Identify which cell holds the provided text, then report its (X, Y) central coordinate. 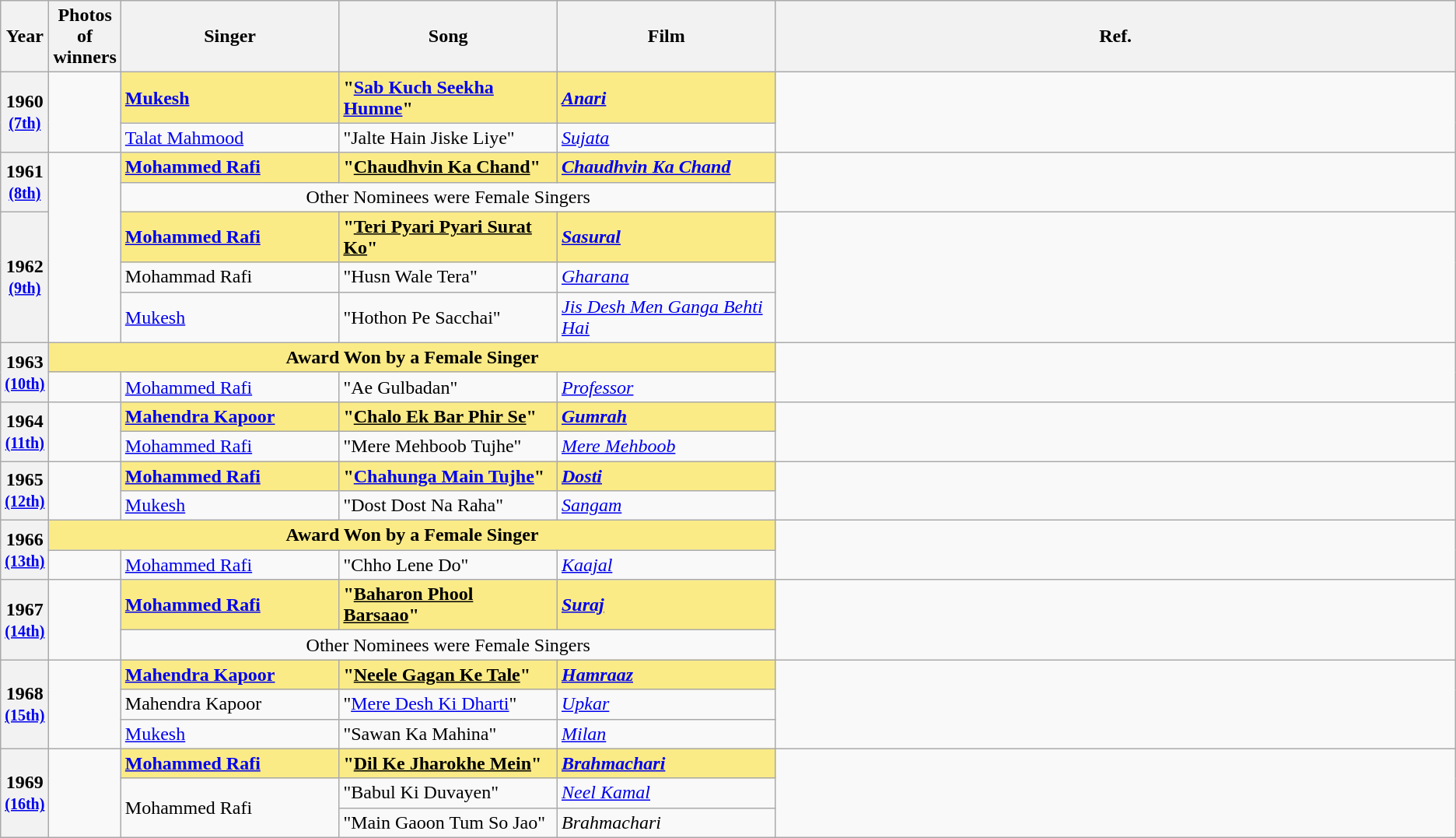
"Mere Mehboob Tujhe" (448, 446)
Ref. (1115, 37)
1969 (16th) (25, 793)
"Sab Kuch Seekha Humne" (448, 98)
Year (25, 37)
1964 (11th) (25, 431)
Anari (666, 98)
"Babul Ki Duvayen" (448, 793)
Dosti (666, 475)
"Chaudhvin Ka Chand" (448, 167)
Gharana (666, 277)
Song (448, 37)
1960 (7th) (25, 112)
"Dost Dost Na Raha" (448, 506)
"Mere Desh Ki Dharti" (448, 704)
Gumrah (666, 416)
Mere Mehboob (666, 446)
"Ae Gulbadan" (448, 387)
Talat Mahmood (230, 138)
Milan (666, 734)
"Sawan Ka Mahina" (448, 734)
Singer (230, 37)
1962 (9th) (25, 277)
"Chahunga Main Tujhe" (448, 475)
1968 (15th) (25, 704)
Suraj (666, 605)
"Chalo Ek Bar Phir Se" (448, 416)
Professor (666, 387)
1961 (8th) (25, 182)
Sasural (666, 237)
"Dil Ke Jharokhe Mein" (448, 763)
Sangam (666, 506)
"Husn Wale Tera" (448, 277)
Photos of winners (85, 37)
Kaajal (666, 565)
Sujata (666, 138)
Mohammad Rafi (230, 277)
"Teri Pyari Pyari Surat Ko" (448, 237)
Chaudhvin Ka Chand (666, 167)
"Hothon Pe Sacchai" (448, 317)
1966 (13th) (25, 550)
Film (666, 37)
"Jalte Hain Jiske Liye" (448, 138)
"Chho Lene Do" (448, 565)
Neel Kamal (666, 793)
"Neele Gagan Ke Tale" (448, 675)
1967 (14th) (25, 619)
Jis Desh Men Ganga Behti Hai (666, 317)
Hamraaz (666, 675)
"Main Gaoon Tum So Jao" (448, 822)
Upkar (666, 704)
"Baharon Phool Barsaao" (448, 605)
1963 (10th) (25, 372)
1965 (12th) (25, 490)
